Search for the cell housing the specified text and yield its [X, Y] center coordinate. 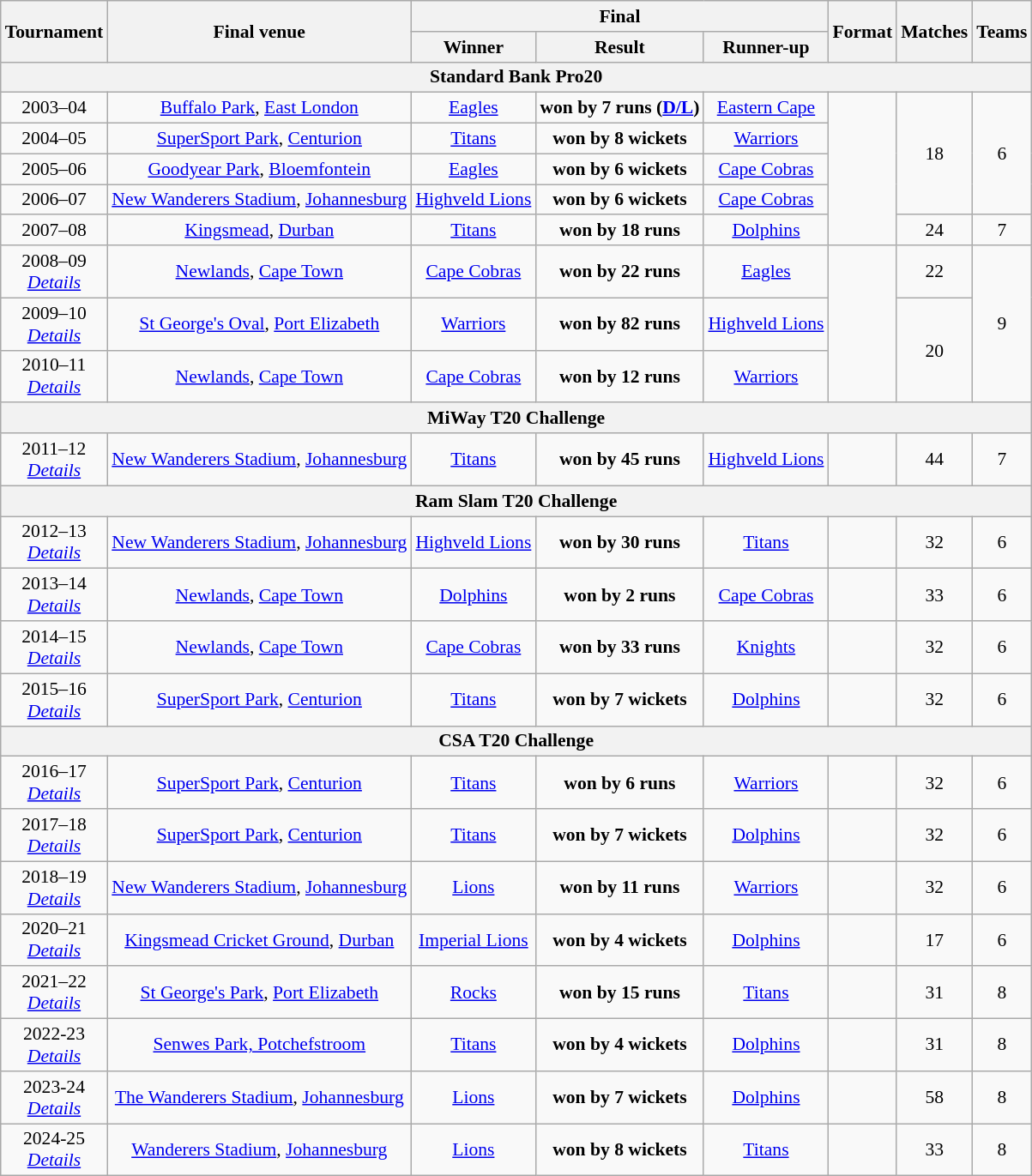
won by 7 runs (D/L) [619, 108]
18 [934, 154]
won by 45 runs [619, 460]
Tournament [54, 31]
Kingsmead, Durban [259, 231]
won by 82 runs [619, 324]
Standard Bank Pro20 [516, 77]
2023-24Details [54, 1098]
won by 12 runs [619, 376]
2004–05 [54, 139]
20 [934, 350]
Goodyear Park, Bloemfontein [259, 169]
2021–22Details [54, 993]
won by 6 runs [619, 782]
2012–13Details [54, 542]
2010–11Details [54, 376]
St George's Oval, Port Elizabeth [259, 324]
2011–12Details [54, 460]
Buffalo Park, East London [259, 108]
2003–04 [54, 108]
Runner-up [765, 47]
Ram Slam T20 Challenge [516, 501]
24 [934, 231]
58 [934, 1098]
17 [934, 940]
Rocks [474, 993]
won by 33 runs [619, 647]
The Wanderers Stadium, Johannesburg [259, 1098]
won by 15 runs [619, 993]
won by 18 runs [619, 231]
2009–10Details [54, 324]
Result [619, 47]
44 [934, 460]
Kingsmead Cricket Ground, Durban [259, 940]
2006–07 [54, 200]
2015–16Details [54, 700]
won by 2 runs [619, 595]
Knights [765, 647]
Winner [474, 47]
2008–09Details [54, 271]
Format [862, 31]
2007–08 [54, 231]
St George's Park, Port Elizabeth [259, 993]
Wanderers Stadium, Johannesburg [259, 1149]
2022-23Details [54, 1045]
MiWay T20 Challenge [516, 419]
Final venue [259, 31]
2014–15Details [54, 647]
Matches [934, 31]
won by 30 runs [619, 542]
2005–06 [54, 169]
Teams [1002, 31]
Imperial Lions [474, 940]
won by 22 runs [619, 271]
2013–14Details [54, 595]
2017–18Details [54, 835]
2016–17Details [54, 782]
Eastern Cape [765, 108]
2018–19Details [54, 887]
22 [934, 271]
won by 11 runs [619, 887]
9 [1002, 324]
2024-25Details [54, 1149]
Senwes Park, Potchefstroom [259, 1045]
2020–21Details [54, 940]
Final [619, 16]
CSA T20 Challenge [516, 741]
